For the text-containing cell, return its midpoint in [x, y] coordinate format. 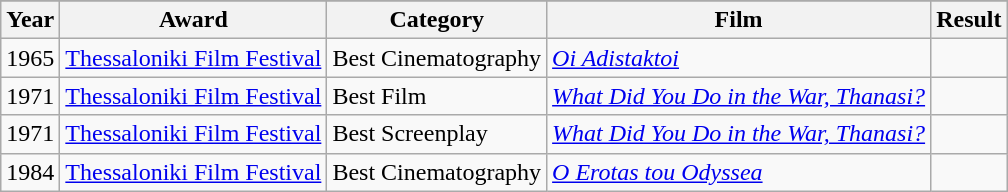
1965 [30, 58]
Oi Adistaktoi [739, 58]
Best Film [437, 96]
Film [739, 20]
Best Screenplay [437, 134]
Year [30, 20]
Result [969, 20]
Category [437, 20]
O Erotas tou Odyssea [739, 172]
Award [194, 20]
1984 [30, 172]
